Detect which cell encompasses the target text, then output its [x, y] center coordinate. 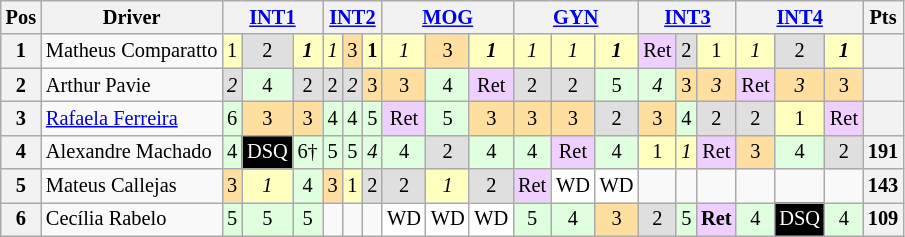
143 [883, 186]
Alexandre Machado [132, 152]
Driver [132, 17]
INT4 [799, 17]
GYN [576, 17]
191 [883, 152]
Matheus Comparatto [132, 51]
6† [308, 152]
Cecília Rabelo [132, 219]
Arthur Pavie [132, 85]
Pos [21, 17]
Pts [883, 17]
MOG [448, 17]
Rafaela Ferreira [132, 118]
Mateus Callejas [132, 186]
INT1 [272, 17]
109 [883, 219]
INT3 [687, 17]
INT2 [353, 17]
